Scan for the cell matching the given text and deliver its (x, y) coordinate at center. 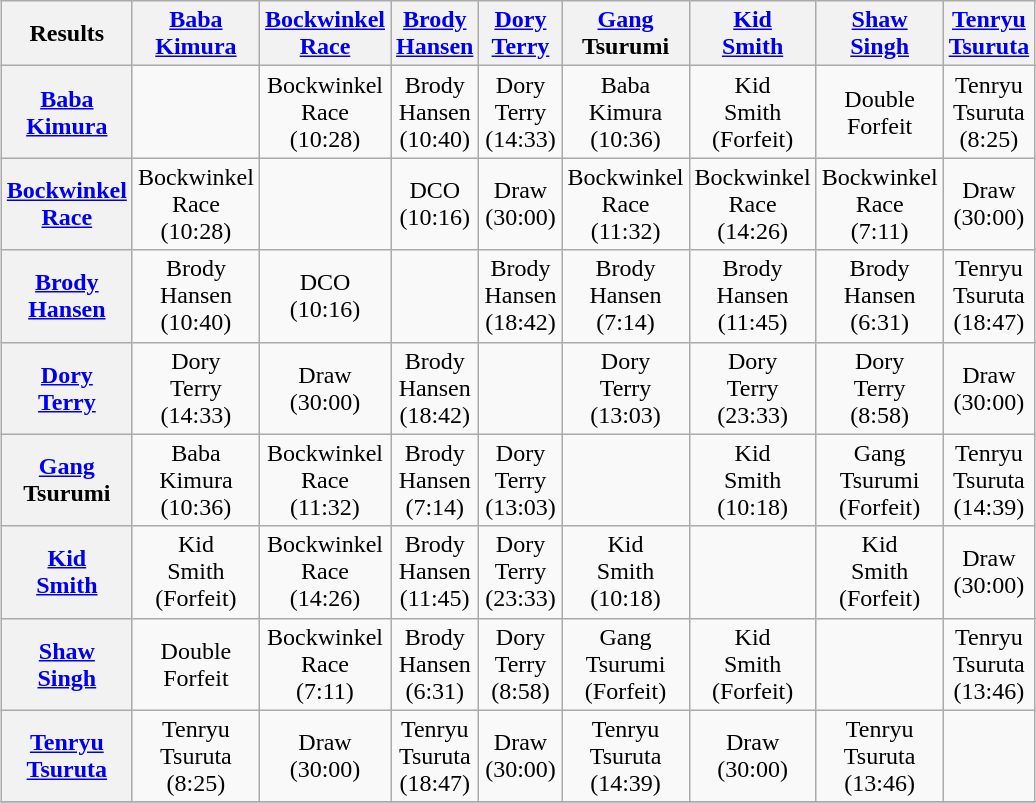
Results (66, 34)
